Provide the (x, y) coordinate of the cell's center where the given text is located.  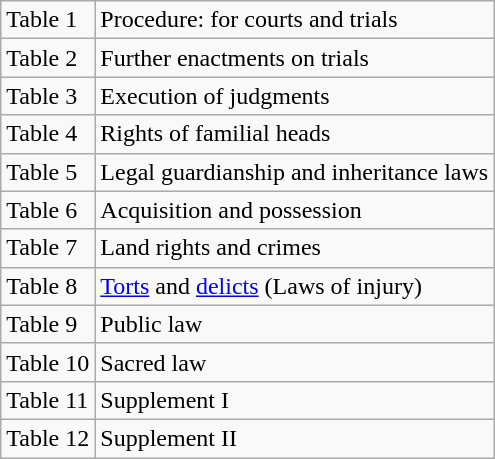
Table 6 (48, 210)
Execution of judgments (294, 96)
Table 9 (48, 324)
Legal guardianship and inheritance laws (294, 172)
Table 7 (48, 248)
Procedure: for courts and trials (294, 20)
Table 12 (48, 438)
Table 3 (48, 96)
Land rights and crimes (294, 248)
Sacred law (294, 362)
Table 11 (48, 400)
Public law (294, 324)
Table 4 (48, 134)
Table 1 (48, 20)
Further enactments on trials (294, 58)
Table 8 (48, 286)
Table 2 (48, 58)
Table 5 (48, 172)
Table 10 (48, 362)
Acquisition and possession (294, 210)
Torts and delicts (Laws of injury) (294, 286)
Rights of familial heads (294, 134)
Supplement I (294, 400)
Supplement II (294, 438)
